Output the (X, Y) coordinate of the center of the cell containing the given text.  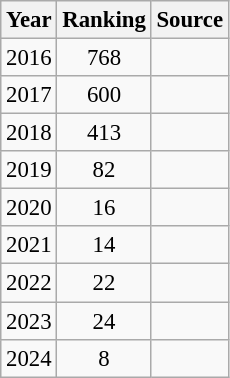
14 (104, 245)
600 (104, 95)
Year (29, 20)
2018 (29, 133)
24 (104, 321)
22 (104, 283)
2023 (29, 321)
2020 (29, 208)
2024 (29, 358)
2017 (29, 95)
2021 (29, 245)
8 (104, 358)
2022 (29, 283)
16 (104, 208)
2016 (29, 58)
Source (190, 20)
82 (104, 170)
413 (104, 133)
768 (104, 58)
2019 (29, 170)
Ranking (104, 20)
